Determine the [X, Y] coordinate at the center of the cell enclosing the given text.  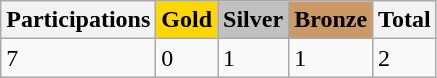
7 [78, 58]
2 [405, 58]
Bronze [331, 20]
0 [187, 58]
Silver [254, 20]
Total [405, 20]
Participations [78, 20]
Gold [187, 20]
